Provide the [x, y] coordinate of the cell's center where the given text is located.  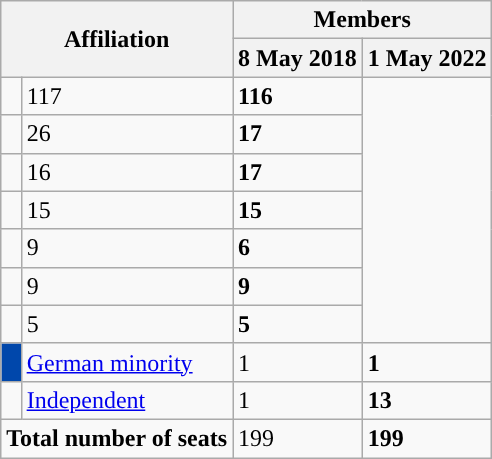
German minority [126, 362]
117 [126, 96]
8 May 2018 [297, 58]
16 [126, 172]
13 [427, 400]
Affiliation [117, 39]
Independent [126, 400]
116 [297, 96]
Members [362, 20]
1 May 2022 [427, 58]
6 [297, 248]
26 [126, 134]
Total number of seats [117, 438]
